Locate the cell with the specified text and output its (X, Y) center coordinate. 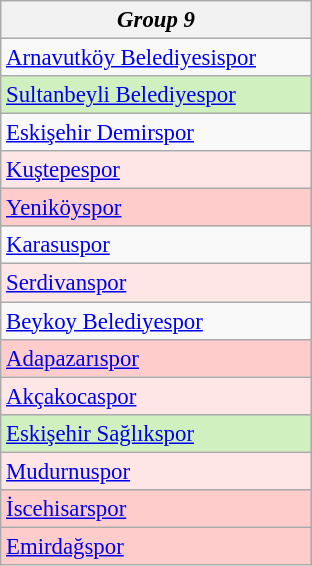
İscehisarspor (156, 509)
Beykoy Belediyespor (156, 321)
Arnavutköy Belediyesispor (156, 58)
Group 9 (156, 20)
Akçakocaspor (156, 396)
Adapazarıspor (156, 358)
Karasuspor (156, 245)
Serdivanspor (156, 283)
Eskişehir Sağlıkspor (156, 433)
Sultanbeyli Belediyespor (156, 95)
Eskişehir Demirspor (156, 133)
Yeniköyspor (156, 208)
Kuştepespor (156, 170)
Emirdağspor (156, 546)
Mudurnuspor (156, 471)
